For the text-containing cell, return its midpoint in [x, y] coordinate format. 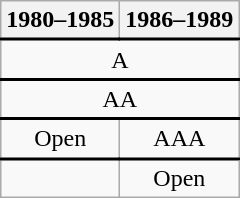
AA [120, 99]
A [120, 60]
1980–1985 [60, 20]
AAA [180, 139]
1986–1989 [180, 20]
